Find where the given text appears and provide that cell's center as (X, Y) coordinate. 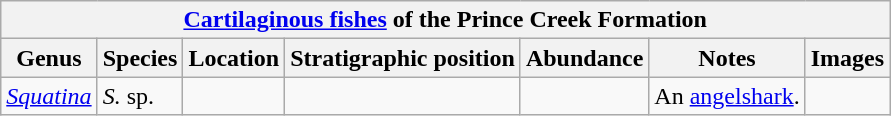
Squatina (49, 96)
S. sp. (140, 96)
Images (847, 58)
Stratigraphic position (403, 58)
Abundance (584, 58)
Species (140, 58)
Location (234, 58)
Cartilaginous fishes of the Prince Creek Formation (446, 20)
Genus (49, 58)
Notes (727, 58)
An angelshark. (727, 96)
